Determine the [x, y] coordinate at the center of the cell enclosing the given text.  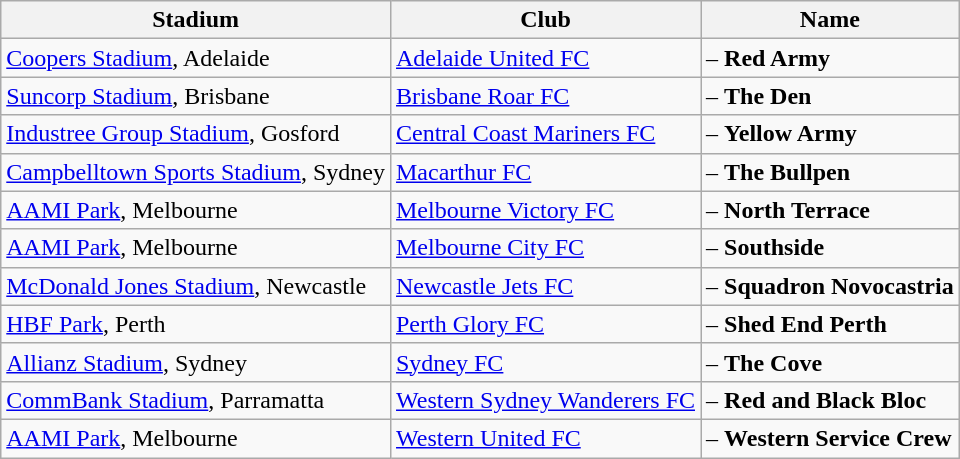
Stadium [196, 20]
– The Den [830, 96]
Macarthur FC [545, 172]
– Squadron Novocastria [830, 286]
Perth Glory FC [545, 324]
– Shed End Perth [830, 324]
Coopers Stadium, Adelaide [196, 58]
– Red and Black Bloc [830, 400]
CommBank Stadium, Parramatta [196, 400]
Industree Group Stadium, Gosford [196, 134]
Melbourne Victory FC [545, 210]
Allianz Stadium, Sydney [196, 362]
HBF Park, Perth [196, 324]
Western United FC [545, 438]
Adelaide United FC [545, 58]
Newcastle Jets FC [545, 286]
Suncorp Stadium, Brisbane [196, 96]
Western Sydney Wanderers FC [545, 400]
Club [545, 20]
– The Bullpen [830, 172]
Central Coast Mariners FC [545, 134]
– Red Army [830, 58]
– Western Service Crew [830, 438]
Campbelltown Sports Stadium, Sydney [196, 172]
Melbourne City FC [545, 248]
McDonald Jones Stadium, Newcastle [196, 286]
– Southside [830, 248]
– Yellow Army [830, 134]
– North Terrace [830, 210]
Sydney FC [545, 362]
– The Cove [830, 362]
Name [830, 20]
Brisbane Roar FC [545, 96]
